Detect which cell encompasses the target text, then output its (x, y) center coordinate. 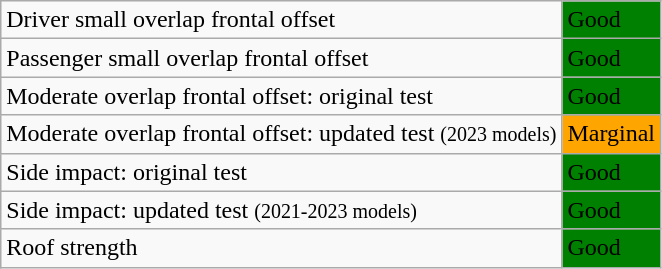
Side impact: original test (282, 172)
Moderate overlap frontal offset: updated test (2023 models) (282, 134)
Side impact: updated test (2021-2023 models) (282, 210)
Driver small overlap frontal offset (282, 20)
Moderate overlap frontal offset: original test (282, 96)
Passenger small overlap frontal offset (282, 58)
Roof strength (282, 248)
Marginal (612, 134)
